Locate the cell with the specified text and output its (x, y) center coordinate. 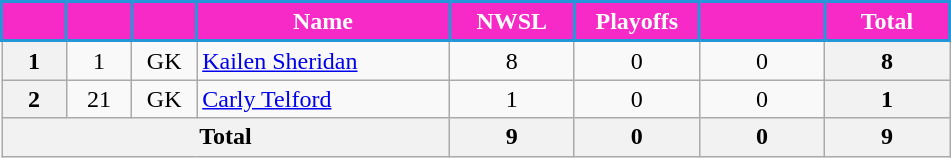
NWSL (512, 22)
21 (100, 99)
2 (34, 99)
Carly Telford (324, 99)
Playoffs (636, 22)
Kailen Sheridan (324, 60)
Name (324, 22)
